Search for the cell housing the specified text and yield its (X, Y) center coordinate. 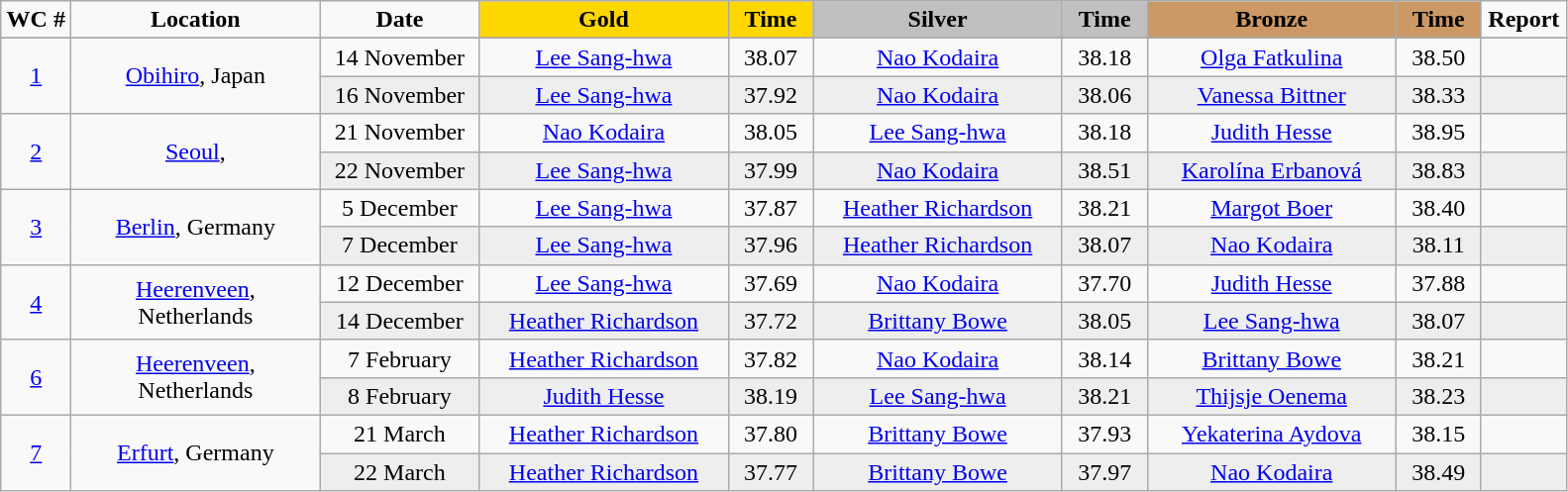
7 February (400, 358)
Yekaterina Aydova (1272, 434)
37.92 (771, 95)
21 March (400, 434)
Silver (937, 20)
6 (36, 377)
37.69 (771, 283)
Karolína Erbanová (1272, 170)
2 (36, 151)
Report (1523, 20)
38.06 (1104, 95)
37.99 (771, 170)
38.11 (1438, 246)
21 November (400, 133)
8 February (400, 396)
38.95 (1438, 133)
16 November (400, 95)
Thijsje Oenema (1272, 396)
3 (36, 227)
37.80 (771, 434)
Berlin, Germany (196, 227)
37.82 (771, 358)
Erfurt, Germany (196, 452)
38.23 (1438, 396)
7 December (400, 246)
38.15 (1438, 434)
37.70 (1104, 283)
Location (196, 20)
Olga Fatkulina (1272, 57)
37.77 (771, 472)
Margot Boer (1272, 208)
37.72 (771, 321)
22 March (400, 472)
38.14 (1104, 358)
14 November (400, 57)
Obihiro, Japan (196, 76)
38.49 (1438, 472)
7 (36, 452)
38.50 (1438, 57)
38.51 (1104, 170)
37.88 (1438, 283)
14 December (400, 321)
37.87 (771, 208)
Gold (604, 20)
22 November (400, 170)
Date (400, 20)
Seoul, (196, 151)
1 (36, 76)
37.93 (1104, 434)
38.33 (1438, 95)
37.97 (1104, 472)
38.40 (1438, 208)
5 December (400, 208)
4 (36, 302)
12 December (400, 283)
38.19 (771, 396)
Bronze (1272, 20)
37.96 (771, 246)
38.83 (1438, 170)
WC # (36, 20)
Vanessa Bittner (1272, 95)
